Pinpoint the cell where the given text exists, returning its [X, Y] midpoint coordinate. 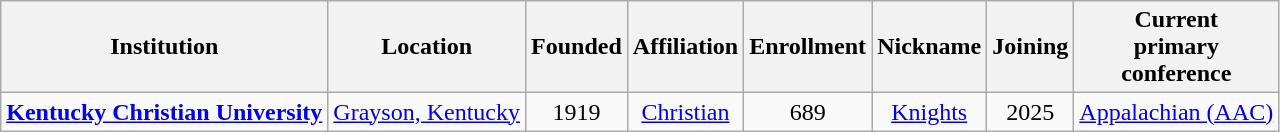
1919 [577, 112]
Nickname [930, 47]
Joining [1030, 47]
Currentprimaryconference [1176, 47]
Affiliation [685, 47]
Kentucky Christian University [164, 112]
Christian [685, 112]
Institution [164, 47]
2025 [1030, 112]
Location [427, 47]
Enrollment [808, 47]
Knights [930, 112]
Appalachian (AAC) [1176, 112]
689 [808, 112]
Founded [577, 47]
Grayson, Kentucky [427, 112]
